Locate the cell with the specified text and output its (X, Y) center coordinate. 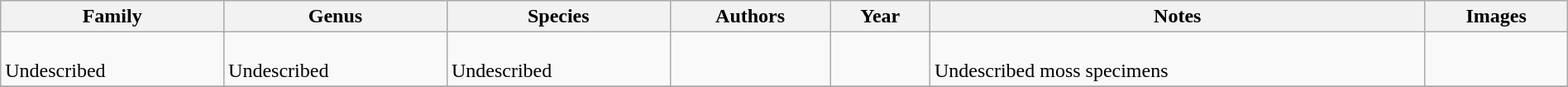
Undescribed moss specimens (1178, 60)
Images (1496, 17)
Genus (336, 17)
Authors (750, 17)
Family (112, 17)
Year (880, 17)
Notes (1178, 17)
Species (558, 17)
